For the text-containing cell, return its midpoint in [X, Y] coordinate format. 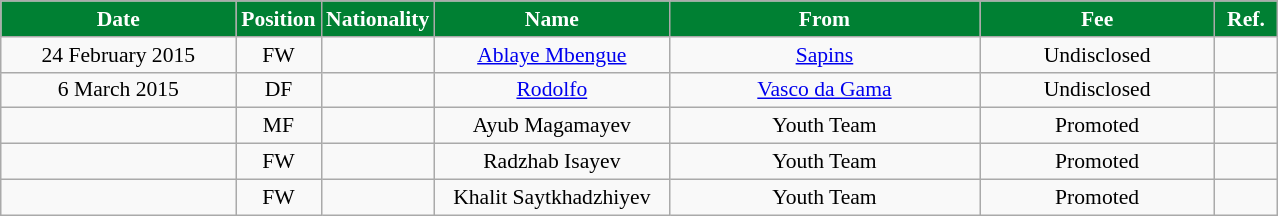
6 March 2015 [118, 90]
Vasco da Gama [824, 90]
Fee [1098, 19]
MF [278, 126]
Name [552, 19]
Position [278, 19]
Ablaye Mbengue [552, 55]
From [824, 19]
Ref. [1246, 19]
Sapins [824, 55]
Khalit Saytkhadzhiyev [552, 197]
Rodolfo [552, 90]
DF [278, 90]
Ayub Magamayev [552, 126]
Nationality [378, 19]
Radzhab Isayev [552, 162]
Date [118, 19]
24 February 2015 [118, 55]
